Provide the [x, y] coordinate of the cell's center where the given text is located.  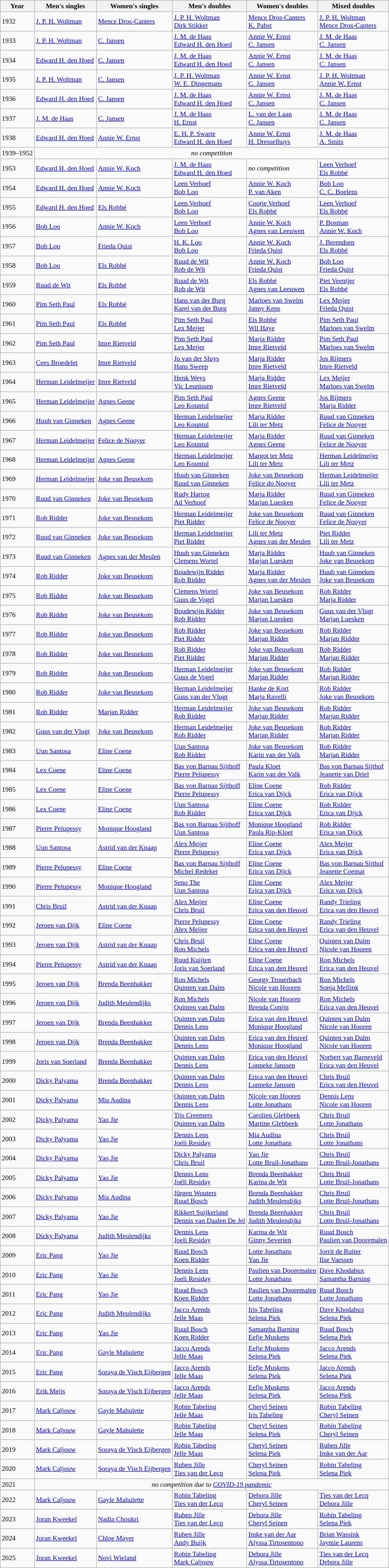
Herman LeidelmeijerGuus de Vogel [209, 673]
Novi Wieland [134, 1558]
2011 [17, 1294]
Mence Dros-CantersK. Pabst [282, 22]
Chris BruilRon Michels [209, 945]
2004 [17, 1158]
Lex MeijerMarloes van Swelm [353, 382]
Els RobbéWil Haye [282, 324]
Chris Bruil [65, 906]
Lex MeijerFrieda Quist [353, 304]
1986 [17, 809]
2019 [17, 1450]
1999 [17, 1061]
J. M. de HaasA. Smits [353, 138]
Henk WeysVic Leunissen [209, 382]
1938 [17, 138]
1974 [17, 576]
Clemens WortelGuus de Vogel [209, 596]
Margot ter MetzLili ter Metz [282, 460]
2008 [17, 1236]
Georgy TrouerbachNicole van Hooren [282, 984]
Mia AudinaLotte Jonathans [282, 1139]
Herman LeidelmeijerGuus van der Vlugt [209, 693]
Dennis LensNicole van Hooren [353, 1100]
1968 [17, 460]
2003 [17, 1139]
Chloe Mayer [134, 1539]
Joke van BeusekomKarin van der Valk [282, 751]
1988 [17, 848]
1977 [17, 634]
Mixed doubles [353, 6]
Jürgen WoutersRuud Bosch [209, 1197]
2017 [17, 1411]
Guus van der Vlugt [65, 732]
1961 [17, 324]
Annie W. ErnstH. Dresselhuys [282, 138]
Tijs CreemersQuinten van Dalm [209, 1120]
Mence Dros-Canters [134, 22]
1965 [17, 401]
2015 [17, 1372]
2021 [17, 1484]
1983 [17, 751]
1933 [17, 41]
Ruben JilleAndy Buijk [209, 1539]
J. BerendsenEls Robbé [353, 246]
Ruben JilleImke van der Aar [353, 1450]
2022 [17, 1499]
Bas von Barnau SijthofJeanette Coemat [353, 868]
Bas von Barnau SijthoffUun Santosa [209, 829]
J. M. de Haas [65, 118]
Ruud BoschLotte Jonathans [353, 1294]
Marja RidderAgnes Geene [282, 440]
Robin TabelingTies van der Lecq [209, 1499]
Men's doubles [209, 6]
Bas von Barnau SijthoffMichel Redeker [209, 868]
1963 [17, 363]
Men's singles [65, 6]
1979 [17, 673]
1966 [17, 421]
1955 [17, 208]
Agnes GeeneImre Rietveld [282, 401]
1957 [17, 246]
J. M. de HaasH. Ernst [209, 118]
Paula KloetKarin van der Valk [282, 770]
Rob RidderMarja Ridder [353, 596]
Guus van der VlugtMarjan Luesken [353, 615]
Hanke de KortMarja Ravelli [282, 693]
Norbert van BarneveldErica van den Heuvel [353, 1061]
Annie W. KochP. van Aken [282, 188]
Women's singles [134, 6]
2005 [17, 1178]
1976 [17, 615]
2013 [17, 1333]
Marja RidderLili ter Metz [282, 421]
Joke van BeusekomFelice de Nooyer [282, 518]
Rudy HartogAd Verhoof [209, 499]
Marjan Ridder [134, 712]
Huub van GinnekenClemens Wortel [209, 557]
1958 [17, 265]
1969 [17, 479]
Imke van der AarAlyssa Tirtosentono [282, 1539]
2001 [17, 1100]
L. van der LaanC. Jansen [282, 118]
E. H. P. SwarteEdward H. den Hoed [209, 138]
Cheryl SeinenIris Tabeling [282, 1411]
1953 [17, 168]
Bob LooFrieda Quist [353, 265]
Carolien GlebbeekMartine Glebbeek [282, 1120]
Felice de Nooyer [134, 440]
2024 [17, 1539]
H. K. LooBob Loo [209, 246]
1960 [17, 304]
Karina de WitGinny Severien [282, 1236]
1978 [17, 653]
Jos RijmersImre Rietveld [353, 363]
Brian WassinkJaymie Laurens [353, 1539]
Piet VeentjerEls Robbé [353, 285]
1956 [17, 227]
2025 [17, 1558]
1982 [17, 732]
Nicole van HoorenLotte Jonathans [282, 1100]
Ruud de Wit [65, 285]
Ruud KuijtenJoris van Soerland [209, 964]
2007 [17, 1217]
Ruud BoschPaulien van Dooremalen [353, 1236]
Iris TabelingSelena Piek [282, 1314]
Nadia Choukri [134, 1519]
Els RobbéAgnes van Leeuwen [282, 285]
Huub van GinnekenRuud van Ginneken [209, 479]
Lili ter MetzAgnes van der Meulen [282, 537]
Robin TabelingMark Caljouw [209, 1558]
1962 [17, 343]
Rikkert SuijkerlandDennis van Daalen De Jel [209, 1217]
1959 [17, 285]
Cees Broedelet [65, 363]
J. P. H. WoltmanW. E. Dingemans [209, 79]
2020 [17, 1469]
Rob RidderJoke van Beusekom [353, 693]
1975 [17, 596]
J. P. H. WoltmanMence Dros-Canters [353, 22]
Samantha BarningEefje Muskens [282, 1333]
Hans van der BurgKarel van der Burg [209, 304]
1990 [17, 887]
Debora JilleAlyssa Tirtosentono [282, 1558]
1984 [17, 770]
1973 [17, 557]
Piet RidderLili ter Metz [353, 537]
Year [17, 6]
1985 [17, 789]
Joke van BeusekomFelice do Nooyer [282, 479]
1995 [17, 984]
1934 [17, 60]
Jos RijmersMarja Ridder [353, 401]
Ruud BoschSelena Piek [353, 1333]
Dave KhodabuxSamantha Barning [353, 1275]
Bob LooC. C. Boelens [353, 188]
Pim Seth PaulLeo Kountul [209, 401]
Lotte JonathansYao Jie [282, 1256]
Frieda Quist [134, 246]
2006 [17, 1197]
1992 [17, 925]
Cootje VerhoefEls Robbé [282, 208]
Women's doubles [282, 6]
2000 [17, 1081]
2009 [17, 1256]
Yao JieLotte Bruil-Jonathans [282, 1158]
1972 [17, 537]
Monique HooglandPaula Rip-Kloet [282, 829]
Joris van Soerland [65, 1061]
2023 [17, 1519]
Marja RidderAgnes van der Meulen [282, 576]
1937 [17, 118]
1994 [17, 964]
2018 [17, 1430]
Alex MeijerChris Bruil [209, 906]
2010 [17, 1275]
Annie W. KochAgnes van Leeuwen [282, 227]
J. P. H. WoltmanAnnie W. Ernst [353, 79]
Chris BruilErica van den Heuvel [353, 1081]
Seno TheUun Santosa [209, 887]
Jo van der SluysHans Sweep [209, 363]
Jorrit de RuiterIlse Vaessen [353, 1256]
Nicole van HoorenBrenda Conijn [282, 1003]
1997 [17, 1022]
1996 [17, 1003]
1936 [17, 99]
1998 [17, 1042]
1964 [17, 382]
1989 [17, 868]
Huub van Ginneken [65, 421]
Brenda BeenhakkerKarina de Wit [282, 1178]
1970 [17, 499]
1987 [17, 829]
2012 [17, 1314]
Pierre PelupessyAlex Meijer [209, 925]
2002 [17, 1120]
1967 [17, 440]
Marloes van SwelmJanny Keps [282, 304]
1980 [17, 693]
Alex MeijerPierre Pelupessy [209, 848]
1939–1952 [17, 153]
2016 [17, 1391]
1935 [17, 79]
Agnes van der Meulen [134, 557]
1954 [17, 188]
1993 [17, 945]
Annie W. Ernst [134, 138]
Ron MichelsSonja Mellink [353, 984]
1932 [17, 22]
Bas von Barnau SijthofJeanette van Driel [353, 770]
no competition due to COVID-19 pandemic [212, 1484]
2014 [17, 1353]
Dicky PalyamaChris Bruil [209, 1158]
J. P. H. WoltmanDirk Stikker [209, 22]
P. BosmanAnnie W. Koch [353, 227]
1991 [17, 906]
Erik Meijs [65, 1391]
1971 [17, 518]
1981 [17, 712]
Dave KhodabuxSelena Piek [353, 1314]
